For the text-containing cell, return its midpoint in (x, y) coordinate format. 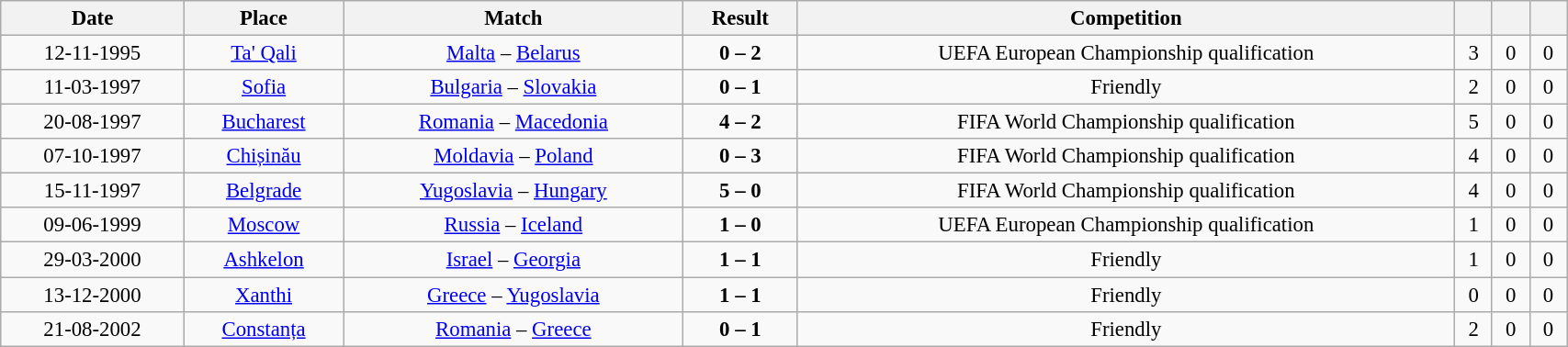
Competition (1126, 18)
Bucharest (264, 122)
Moldavia – Poland (513, 156)
0 – 3 (740, 156)
4 – 2 (740, 122)
Date (93, 18)
Result (740, 18)
09-06-1999 (93, 225)
07-10-1997 (93, 156)
5 (1473, 122)
Belgrade (264, 191)
Moscow (264, 225)
Yugoslavia – Hungary (513, 191)
Romania – Macedonia (513, 122)
29-03-2000 (93, 260)
1 – 0 (740, 225)
Malta – Belarus (513, 53)
Place (264, 18)
12-11-1995 (93, 53)
Constanța (264, 329)
5 – 0 (740, 191)
Romania – Greece (513, 329)
Match (513, 18)
Russia – Iceland (513, 225)
Bulgaria – Slovakia (513, 87)
Ta' Qali (264, 53)
Israel – Georgia (513, 260)
21-08-2002 (93, 329)
3 (1473, 53)
Sofia (264, 87)
Greece – Yugoslavia (513, 295)
15-11-1997 (93, 191)
Xanthi (264, 295)
20-08-1997 (93, 122)
13-12-2000 (93, 295)
Ashkelon (264, 260)
0 – 2 (740, 53)
11-03-1997 (93, 87)
Chișinău (264, 156)
